For the text-containing cell, return its midpoint in [x, y] coordinate format. 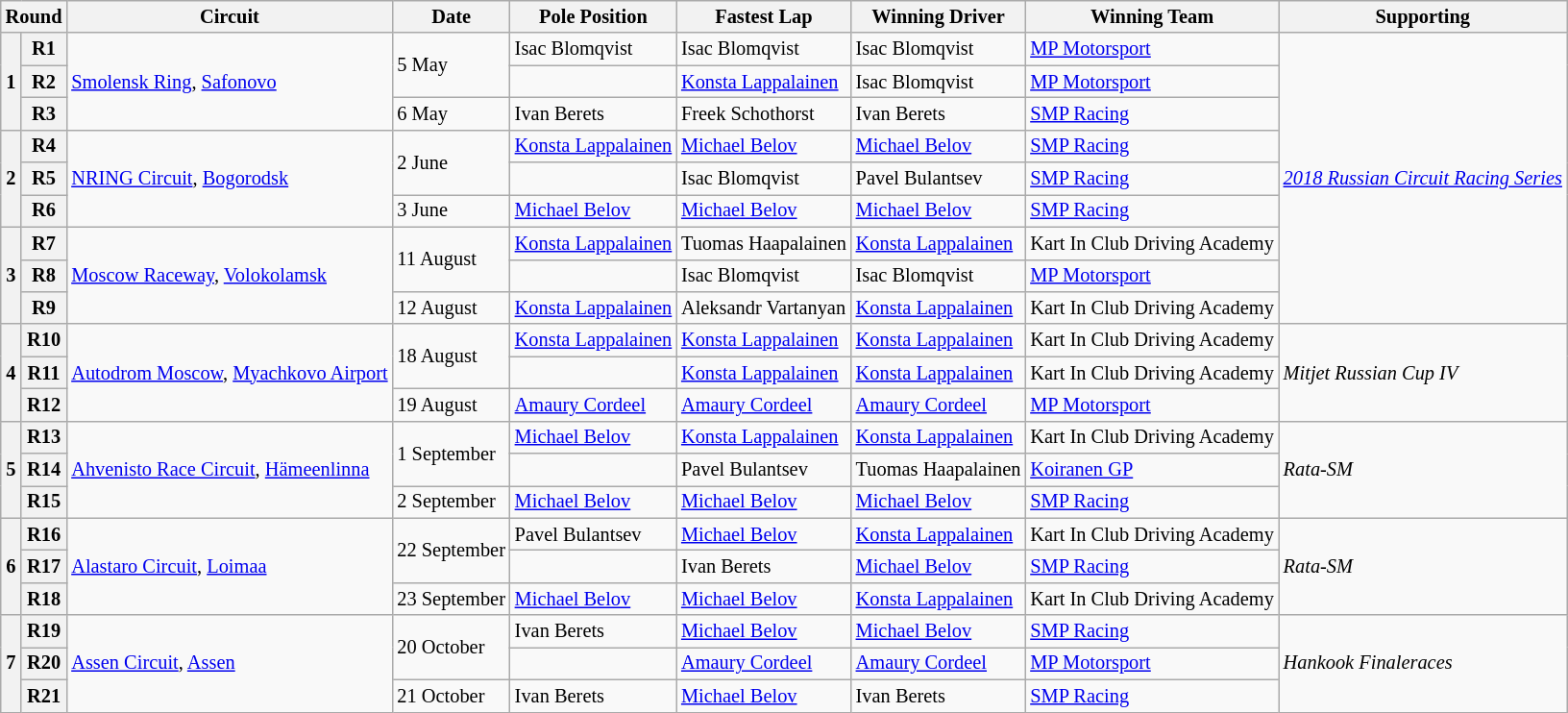
Pole Position [594, 16]
Hankook Finaleraces [1423, 663]
R17 [44, 566]
R5 [44, 179]
23 September [451, 599]
18 August [451, 356]
12 August [451, 307]
7 [12, 663]
3 June [451, 210]
2 June [451, 161]
Freek Schothorst [764, 113]
R21 [44, 696]
Autodrom Moscow, Myachkovo Airport [229, 373]
Smolensk Ring, Safonovo [229, 81]
R6 [44, 210]
Winning Team [1151, 16]
R9 [44, 307]
19 August [451, 405]
R15 [44, 502]
11 August [451, 259]
2 [12, 179]
NRING Circuit, Bogorodsk [229, 179]
Koiranen GP [1151, 470]
3 [12, 275]
Round [35, 16]
R7 [44, 243]
R12 [44, 405]
6 [12, 567]
2 September [451, 502]
Aleksandr Vartanyan [764, 307]
R18 [44, 599]
R20 [44, 663]
Alastaro Circuit, Loimaa [229, 567]
Mitjet Russian Cup IV [1423, 373]
R1 [44, 49]
5 May [451, 65]
20 October [451, 648]
R4 [44, 146]
4 [12, 373]
Ahvenisto Race Circuit, Hämeenlinna [229, 469]
Fastest Lap [764, 16]
Assen Circuit, Assen [229, 663]
R13 [44, 437]
Supporting [1423, 16]
R16 [44, 534]
R11 [44, 373]
22 September [451, 550]
R3 [44, 113]
21 October [451, 696]
Moscow Raceway, Volokolamsk [229, 275]
R19 [44, 631]
1 September [451, 454]
1 [12, 81]
Winning Driver [939, 16]
R2 [44, 82]
2018 Russian Circuit Racing Series [1423, 179]
6 May [451, 113]
R8 [44, 276]
Circuit [229, 16]
R14 [44, 470]
Date [451, 16]
R10 [44, 340]
5 [12, 469]
